From the cell containing the given text, extract its center point as [x, y] coordinate. 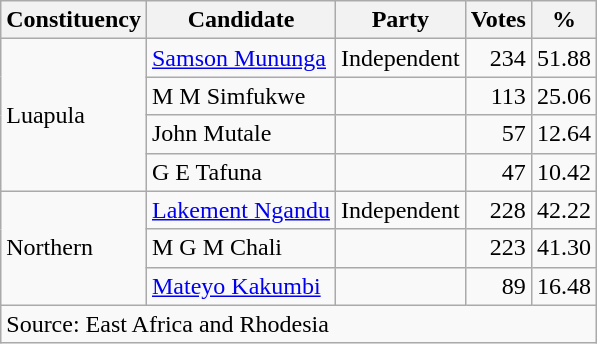
234 [498, 58]
Luapula [74, 115]
John Mutale [240, 134]
Candidate [240, 20]
228 [498, 210]
G E Tafuna [240, 172]
51.88 [564, 58]
M G M Chali [240, 248]
41.30 [564, 248]
25.06 [564, 96]
Source: East Africa and Rhodesia [299, 324]
223 [498, 248]
Mateyo Kakumbi [240, 286]
Party [400, 20]
M M Simfukwe [240, 96]
% [564, 20]
47 [498, 172]
57 [498, 134]
Northern [74, 248]
Votes [498, 20]
16.48 [564, 286]
12.64 [564, 134]
Constituency [74, 20]
89 [498, 286]
42.22 [564, 210]
Samson Mununga [240, 58]
Lakement Ngandu [240, 210]
113 [498, 96]
10.42 [564, 172]
